Locate the cell with the specified text and output its [x, y] center coordinate. 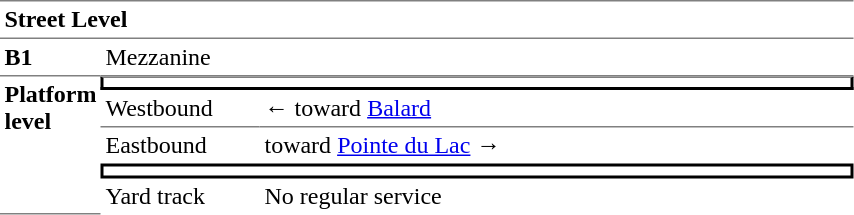
Westbound [180, 109]
B1 [50, 58]
← toward Balard [557, 109]
Mezzanine [478, 58]
Street Level [427, 20]
toward Pointe du Lac → [557, 146]
Platform level [50, 145]
Eastbound [180, 146]
No regular service [557, 196]
Yard track [180, 196]
